Search for the cell housing the specified text and yield its [X, Y] center coordinate. 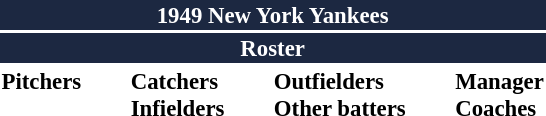
Roster [272, 48]
1949 New York Yankees [272, 15]
